Extract the [x, y] coordinate from the center of the cell holding the provided text.  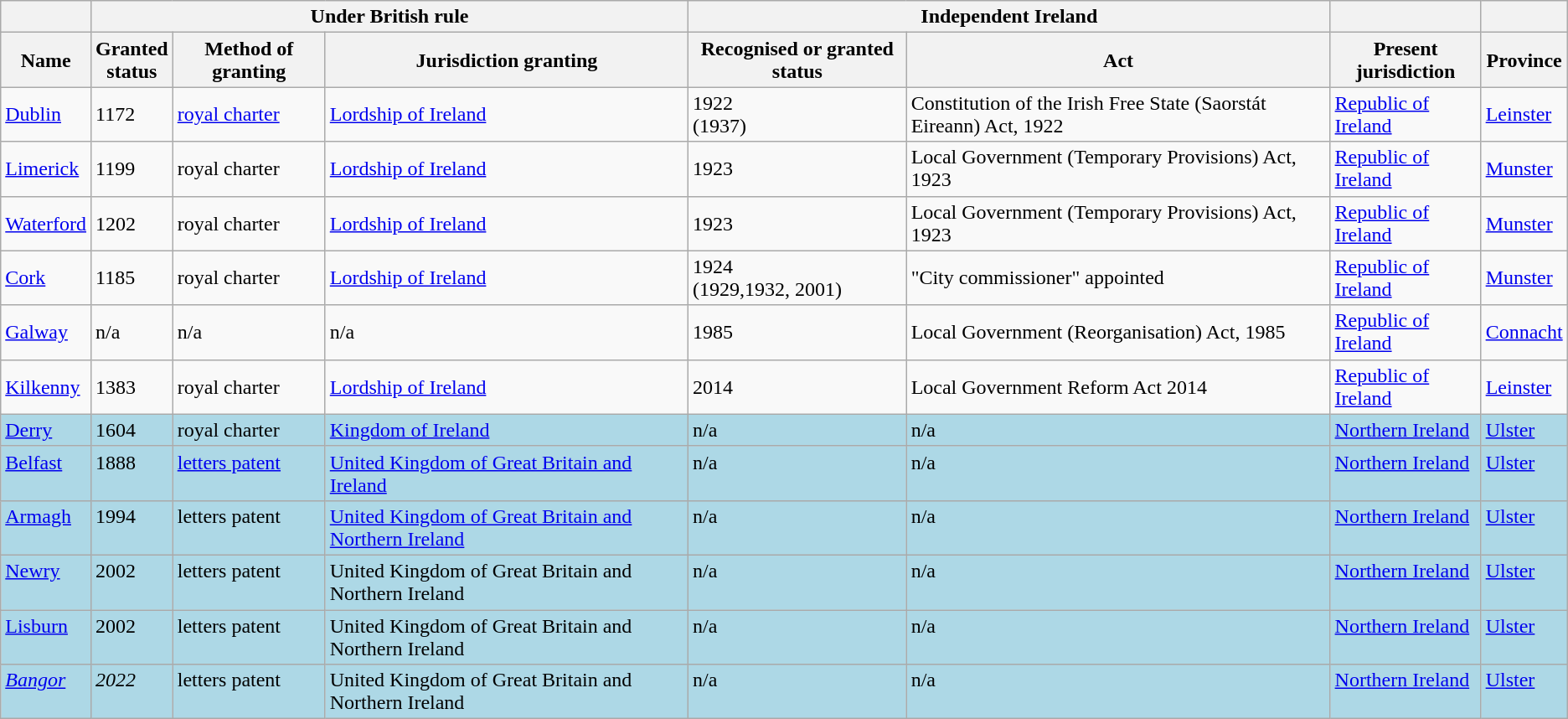
Lisburn [46, 637]
Under British rule [389, 17]
United Kingdom of Great Britain and Ireland [506, 473]
2014 [797, 387]
"City commissioner" appointed [1118, 278]
Galway [46, 332]
1202 [132, 223]
Act [1118, 60]
Kingdom of Ireland [506, 430]
Cork [46, 278]
Waterford [46, 223]
Province [1524, 60]
Independent Ireland [1009, 17]
Jurisdiction granting [506, 60]
Method of granting [249, 60]
Kilkenny [46, 387]
Constitution of the Irish Free State (Saorstát Eireann) Act, 1922 [1118, 114]
Armagh [46, 528]
Newry [46, 582]
Connacht [1524, 332]
1924(1929,1932, 2001) [797, 278]
1185 [132, 278]
Bangor [46, 692]
1985 [797, 332]
1604 [132, 430]
Limerick [46, 169]
Local Government Reform Act 2014 [1118, 387]
Belfast [46, 473]
2022 [132, 692]
Presentjurisdiction [1406, 60]
1994 [132, 528]
1888 [132, 473]
1172 [132, 114]
Name [46, 60]
Grantedstatus [132, 60]
Dublin [46, 114]
1922(1937) [797, 114]
1383 [132, 387]
Recognised or granted status [797, 60]
Local Government (Reorganisation) Act, 1985 [1118, 332]
1199 [132, 169]
Derry [46, 430]
